Capture the cell that displays the provided text and extract its (x, y) central coordinate. 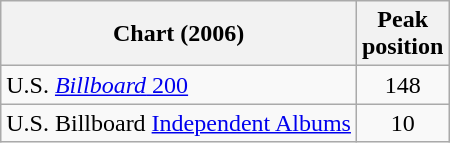
Peakposition (402, 34)
Chart (2006) (179, 34)
148 (402, 85)
U.S. Billboard 200 (179, 85)
U.S. Billboard Independent Albums (179, 123)
10 (402, 123)
